Extract the (X, Y) coordinate from the center of the cell holding the provided text.  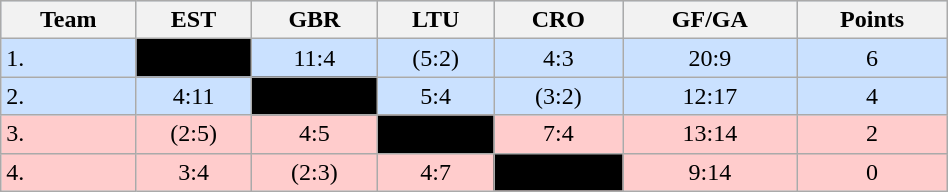
3. (68, 134)
4. (68, 172)
CRO (558, 20)
4:7 (435, 172)
Points (872, 20)
6 (872, 58)
7:4 (558, 134)
4:5 (314, 134)
3:4 (194, 172)
Team (68, 20)
EST (194, 20)
0 (872, 172)
5:4 (435, 96)
20:9 (710, 58)
1. (68, 58)
9:14 (710, 172)
GBR (314, 20)
(2:5) (194, 134)
GF/GA (710, 20)
4:11 (194, 96)
(2:3) (314, 172)
4 (872, 96)
11:4 (314, 58)
(3:2) (558, 96)
13:14 (710, 134)
4:3 (558, 58)
2. (68, 96)
12:17 (710, 96)
2 (872, 134)
LTU (435, 20)
(5:2) (435, 58)
